Identify which cell holds the provided text, then report its [x, y] central coordinate. 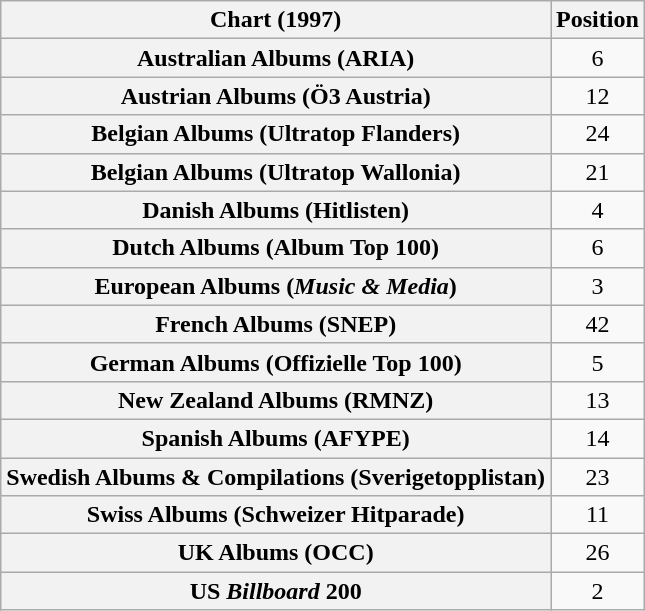
German Albums (Offizielle Top 100) [276, 362]
26 [598, 553]
4 [598, 210]
3 [598, 286]
5 [598, 362]
European Albums (Music & Media) [276, 286]
Dutch Albums (Album Top 100) [276, 248]
Swiss Albums (Schweizer Hitparade) [276, 515]
Chart (1997) [276, 20]
42 [598, 324]
Spanish Albums (AFYPE) [276, 438]
21 [598, 172]
24 [598, 134]
French Albums (SNEP) [276, 324]
11 [598, 515]
2 [598, 591]
Swedish Albums & Compilations (Sverigetopplistan) [276, 477]
Position [598, 20]
23 [598, 477]
14 [598, 438]
Australian Albums (ARIA) [276, 58]
13 [598, 400]
Austrian Albums (Ö3 Austria) [276, 96]
UK Albums (OCC) [276, 553]
12 [598, 96]
New Zealand Albums (RMNZ) [276, 400]
Belgian Albums (Ultratop Flanders) [276, 134]
Danish Albums (Hitlisten) [276, 210]
US Billboard 200 [276, 591]
Belgian Albums (Ultratop Wallonia) [276, 172]
